Return the [x, y] coordinate for the center point of the cell that contains the specified text.  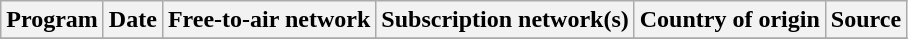
Country of origin [730, 20]
Free-to-air network [268, 20]
Source [866, 20]
Program [52, 20]
Date [132, 20]
Subscription network(s) [505, 20]
